Extract the [X, Y] coordinate from the center of the cell holding the provided text.  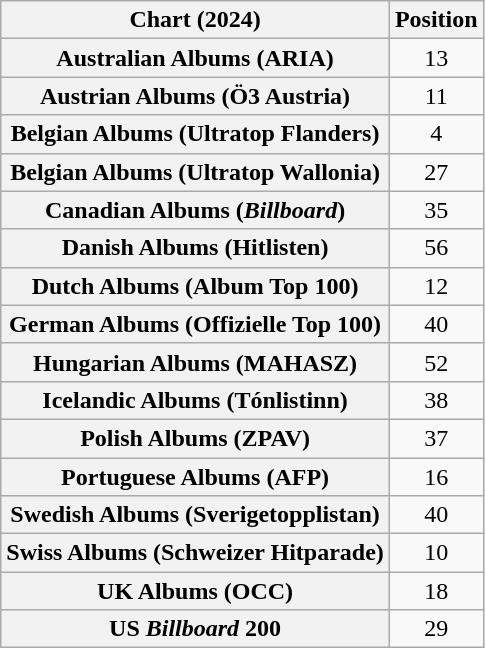
11 [436, 96]
Hungarian Albums (MAHASZ) [196, 362]
Austrian Albums (Ö3 Austria) [196, 96]
Swedish Albums (Sverigetopplistan) [196, 515]
US Billboard 200 [196, 629]
13 [436, 58]
Australian Albums (ARIA) [196, 58]
56 [436, 248]
Portuguese Albums (AFP) [196, 477]
52 [436, 362]
35 [436, 210]
10 [436, 553]
Belgian Albums (Ultratop Wallonia) [196, 172]
Canadian Albums (Billboard) [196, 210]
Danish Albums (Hitlisten) [196, 248]
Position [436, 20]
29 [436, 629]
38 [436, 400]
UK Albums (OCC) [196, 591]
German Albums (Offizielle Top 100) [196, 324]
27 [436, 172]
Icelandic Albums (Tónlistinn) [196, 400]
16 [436, 477]
37 [436, 438]
Swiss Albums (Schweizer Hitparade) [196, 553]
Chart (2024) [196, 20]
18 [436, 591]
Dutch Albums (Album Top 100) [196, 286]
4 [436, 134]
Belgian Albums (Ultratop Flanders) [196, 134]
Polish Albums (ZPAV) [196, 438]
12 [436, 286]
